Provide the (X, Y) coordinate of the cell's center where the given text is located.  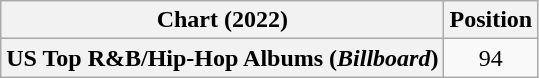
Position (491, 20)
94 (491, 58)
US Top R&B/Hip-Hop Albums (Billboard) (222, 58)
Chart (2022) (222, 20)
